Determine the (x, y) coordinate at the center of the cell enclosing the given text.  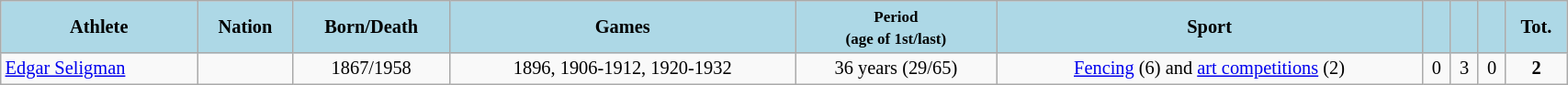
2 (1536, 69)
3 (1464, 69)
1896, 1906-1912, 1920-1932 (623, 69)
Tot. (1536, 27)
Born/Death (371, 27)
Fencing (6) and art competitions (2) (1209, 69)
Nation (245, 27)
36 years (29/65) (896, 69)
1867/1958 (371, 69)
Athlete (99, 27)
Edgar Seligman (99, 69)
Sport (1209, 27)
Games (623, 27)
Period(age of 1st/last) (896, 27)
